Determine the [X, Y] coordinate at the center of the cell enclosing the given text.  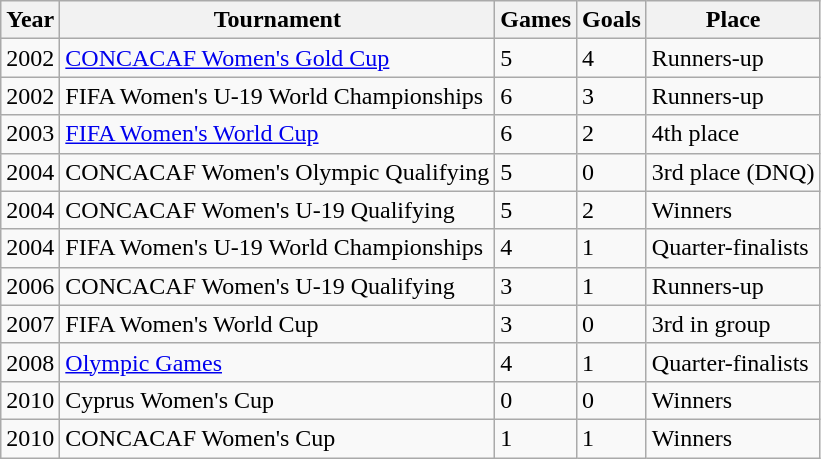
2007 [30, 324]
2003 [30, 134]
3rd in group [733, 324]
3rd place (DNQ) [733, 172]
2006 [30, 286]
Goals [612, 20]
Place [733, 20]
2008 [30, 362]
CONCACAF Women's Cup [278, 438]
Cyprus Women's Cup [278, 400]
CONCACAF Women's Olympic Qualifying [278, 172]
Games [536, 20]
CONCACAF Women's Gold Cup [278, 58]
Tournament [278, 20]
4th place [733, 134]
Olympic Games [278, 362]
Year [30, 20]
